Pinpoint the cell where the given text exists, returning its [x, y] midpoint coordinate. 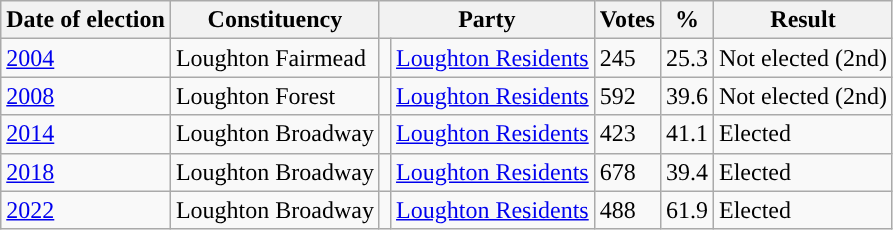
% [686, 20]
2008 [86, 96]
Loughton Fairmead [274, 58]
Constituency [274, 20]
2018 [86, 172]
2014 [86, 134]
592 [627, 96]
Votes [627, 20]
245 [627, 58]
41.1 [686, 134]
Loughton Forest [274, 96]
2004 [86, 58]
Party [486, 20]
39.6 [686, 96]
Result [802, 20]
488 [627, 210]
39.4 [686, 172]
678 [627, 172]
423 [627, 134]
61.9 [686, 210]
Date of election [86, 20]
25.3 [686, 58]
2022 [86, 210]
